Locate the cell with the specified text and output its [X, Y] center coordinate. 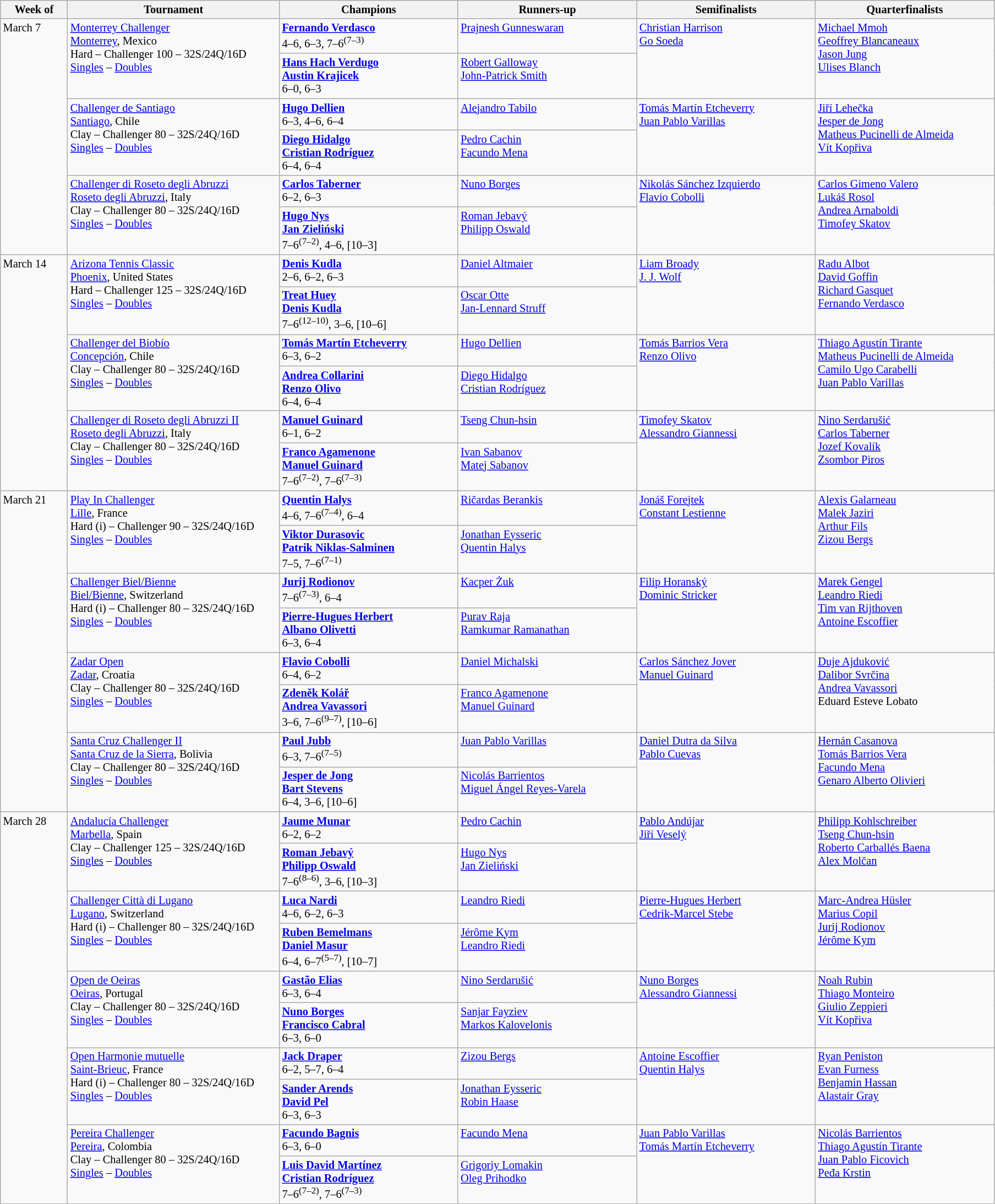
Semifinalists [726, 9]
Jurij Rodionov7–6(7–3), 6–4 [369, 590]
Jonathan Eysseric Robin Haase [547, 1102]
Hugo Dellien [547, 350]
Nino Serdarušić Carlos Taberner Jozef Kovalík Zsombor Piros [905, 450]
Carlos Sánchez Jover Manuel Guinard [726, 692]
Ruben Bemelmans Daniel Masur6–4, 6–7(5–7), [10–7] [369, 946]
Leandro Riedi [547, 907]
Marc-Andrea Hüsler Marius Copil Jurij Rodionov Jérôme Kym [905, 931]
Liam Broady J. J. Wolf [726, 295]
Jonáš Forejtek Constant Lestienne [726, 532]
Thiago Agustín Tirante Matheus Pucinelli de Almeida Camilo Ugo Carabelli Juan Pablo Varillas [905, 372]
Tomás Barrios Vera Renzo Olivo [726, 372]
Pierre-Hugues Herbert Albano Olivetti6–3, 6–4 [369, 630]
Treat Huey Denis Kudla7–6(12–10), 3–6, [10–6] [369, 310]
Duje Ajduković Dalibor Svrčina Andrea Vavassori Eduard Esteve Lobato [905, 692]
Daniel Michalski [547, 669]
Zdeněk Kolář Andrea Vavassori3–6, 7–6(9–7), [10–6] [369, 708]
Alexis Galarneau Malek Jaziri Arthur Fils Zizou Bergs [905, 532]
Daniel Altmaier [547, 271]
Juan Pablo Varillas [547, 749]
Champions [369, 9]
Carlos Taberner6–2, 6–3 [369, 191]
Nicolás Barrientos Thiago Agustín Tirante Juan Pablo Ficovich Peđa Krstin [905, 1164]
Franco Agamenone Manuel Guinard7–6(7–2), 7–6(7–3) [369, 467]
Andalucía ChallengerMarbella, Spain Clay – Challenger 125 – 32S/24Q/16DSingles – Doubles [174, 852]
Paul Jubb6–3, 7–6(7–5) [369, 749]
March 28 [34, 1008]
Tournament [174, 9]
Santa Cruz Challenger IISanta Cruz de la Sierra, Bolivia Clay – Challenger 80 – 32S/24Q/16DSingles – Doubles [174, 771]
March 7 [34, 136]
Carlos Gimeno Valero Lukáš Rosol Andrea Arnaboldi Timofey Skatov [905, 215]
Pablo Andújar Jiří Veselý [726, 852]
Fernando Verdasco4–6, 6–3, 7–6(7–3) [369, 36]
Tomás Martín Etcheverry Juan Pablo Varillas [726, 136]
Prajnesh Gunneswaran [547, 36]
Oscar Otte Jan-Lennard Struff [547, 310]
Sanjar Fayziev Markos Kalovelonis [547, 1025]
March 14 [34, 373]
Jiří Lehečka Jesper de Jong Matheus Pucinelli de Almeida Vít Kopřiva [905, 136]
Jack Draper6–2, 5–7, 6–4 [369, 1063]
Robert Galloway John-Patrick Smith [547, 76]
Week of [34, 9]
Jesper de Jong Bart Stevens6–4, 3–6, [10–6] [369, 789]
Andrea Collarini Renzo Olivo6–4, 6–4 [369, 388]
Ivan Sabanov Matej Sabanov [547, 467]
Noah Rubin Thiago Monteiro Giulio Zeppieri Vít Kopřiva [905, 1009]
Diego Hidalgo Cristian Rodríguez6–4, 6–4 [369, 152]
Luis David Martínez Cristian Rodríguez7–6(7–2), 7–6(7–3) [369, 1180]
Manuel Guinard6–1, 6–2 [369, 426]
Timofey Skatov Alessandro Giannessi [726, 450]
Challenger di Roseto degli Abruzzi IIRoseto degli Abruzzi, Italy Clay – Challenger 80 – 32S/24Q/16DSingles – Doubles [174, 450]
Pereira ChallengerPereira, Colombia Clay – Challenger 80 – 32S/24Q/16DSingles – Doubles [174, 1164]
Play In ChallengerLille, France Hard (i) – Challenger 90 – 32S/24Q/16DSingles – Doubles [174, 532]
Diego Hidalgo Cristian Rodríguez [547, 388]
Tseng Chun-hsin [547, 426]
Ryan Peniston Evan Furness Benjamin Hassan Alastair Gray [905, 1085]
Juan Pablo Varillas Tomás Martín Etcheverry [726, 1164]
March 21 [34, 651]
Michael Mmoh Geoffrey Blancaneaux Jason Jung Ulises Blanch [905, 58]
Radu Albot David Goffin Richard Gasquet Fernando Verdasco [905, 295]
Ričardas Berankis [547, 507]
Filip Horanský Dominic Stricker [726, 613]
Franco Agamenone Manuel Guinard [547, 708]
Gastão Elias6–3, 6–4 [369, 987]
Jérôme Kym Leandro Riedi [547, 946]
Arizona Tennis ClassicPhoenix, United States Hard – Challenger 125 – 32S/24Q/16DSingles – Doubles [174, 295]
Tomás Martín Etcheverry6–3, 6–2 [369, 350]
Daniel Dutra da Silva Pablo Cuevas [726, 771]
Nikolás Sánchez Izquierdo Flavio Cobolli [726, 215]
Pedro Cachin Facundo Mena [547, 152]
Hans Hach Verdugo Austin Krajicek6–0, 6–3 [369, 76]
Roman Jebavý Philipp Oswald [547, 231]
Flavio Cobolli6–4, 6–2 [369, 669]
Pedro Cachin [547, 828]
Challenger Biel/BienneBiel/Bienne, Switzerland Hard (i) – Challenger 80 – 32S/24Q/16DSingles – Doubles [174, 613]
Jaume Munar6–2, 6–2 [369, 828]
Quarterfinalists [905, 9]
Purav Raja Ramkumar Ramanathan [547, 630]
Open de OeirasOeiras, Portugal Clay – Challenger 80 – 32S/24Q/16DSingles – Doubles [174, 1009]
Facundo Mena [547, 1140]
Nicolás Barrientos Miguel Ángel Reyes-Varela [547, 789]
Grigoriy Lomakin Oleg Prihodko [547, 1180]
Jonathan Eysseric Quentin Halys [547, 549]
Christian Harrison Go Soeda [726, 58]
Nuno Borges Francisco Cabral6–3, 6–0 [369, 1025]
Luca Nardi4–6, 6–2, 6–3 [369, 907]
Zadar OpenZadar, Croatia Clay – Challenger 80 – 32S/24Q/16DSingles – Doubles [174, 692]
Hugo Nys Jan Zieliński [547, 867]
Challenger di Roseto degli AbruzziRoseto degli Abruzzi, Italy Clay – Challenger 80 – 32S/24Q/16DSingles – Doubles [174, 215]
Challenger de SantiagoSantiago, Chile Clay – Challenger 80 – 32S/24Q/16DSingles – Doubles [174, 136]
Nuno Borges [547, 191]
Hernán Casanova Tomás Barrios Vera Facundo Mena Genaro Alberto Olivieri [905, 771]
Roman Jebavý Philipp Oswald7–6(8–6), 3–6, [10–3] [369, 867]
Marek Gengel Leandro Riedi Tim van Rijthoven Antoine Escoffier [905, 613]
Pierre-Hugues Herbert Cedrik-Marcel Stebe [726, 931]
Open Harmonie mutuelleSaint-Brieuc, France Hard (i) – Challenger 80 – 32S/24Q/16DSingles – Doubles [174, 1085]
Sander Arends David Pel6–3, 6–3 [369, 1102]
Philipp Kohlschreiber Tseng Chun-hsin Roberto Carballés Baena Alex Molčan [905, 852]
Zizou Bergs [547, 1063]
Denis Kudla2–6, 6–2, 6–3 [369, 271]
Quentin Halys4–6, 7–6(7–4), 6–4 [369, 507]
Alejandro Tabilo [547, 114]
Challenger Città di LuganoLugano, Switzerland Hard (i) – Challenger 80 – 32S/24Q/16DSingles – Doubles [174, 931]
Runners-up [547, 9]
Nuno Borges Alessandro Giannessi [726, 1009]
Monterrey ChallengerMonterrey, Mexico Hard – Challenger 100 – 32S/24Q/16DSingles – Doubles [174, 58]
Antoine Escoffier Quentin Halys [726, 1085]
Challenger del BiobíoConcepción, Chile Clay – Challenger 80 – 32S/24Q/16DSingles – Doubles [174, 372]
Facundo Bagnis6–3, 6–0 [369, 1140]
Hugo Nys Jan Zieliński7–6(7–2), 4–6, [10–3] [369, 231]
Viktor Durasovic Patrik Niklas-Salminen7–5, 7–6(7–1) [369, 549]
Hugo Dellien6–3, 4–6, 6–4 [369, 114]
Nino Serdarušić [547, 987]
Kacper Żuk [547, 590]
